Detect which cell encompasses the target text, then output its (x, y) center coordinate. 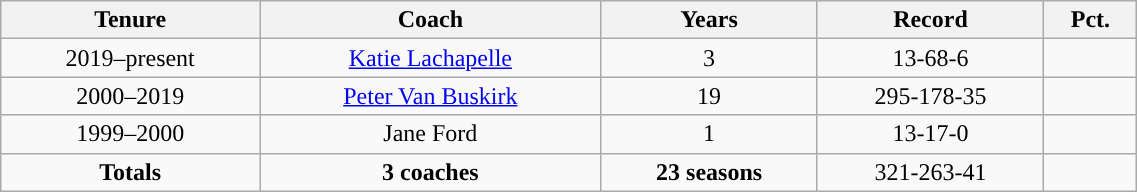
1 (709, 134)
Record (930, 20)
Totals (130, 172)
13-17-0 (930, 134)
Tenure (130, 20)
Years (709, 20)
1999–2000 (130, 134)
Pct. (1090, 20)
19 (709, 96)
3 (709, 58)
13-68-6 (930, 58)
295-178-35 (930, 96)
Coach (431, 20)
23 seasons (709, 172)
Peter Van Buskirk (431, 96)
Jane Ford (431, 134)
3 coaches (431, 172)
2019–present (130, 58)
2000–2019 (130, 96)
321-263-41 (930, 172)
Katie Lachapelle (431, 58)
